Determine the [x, y] coordinate at the center of the cell enclosing the given text.  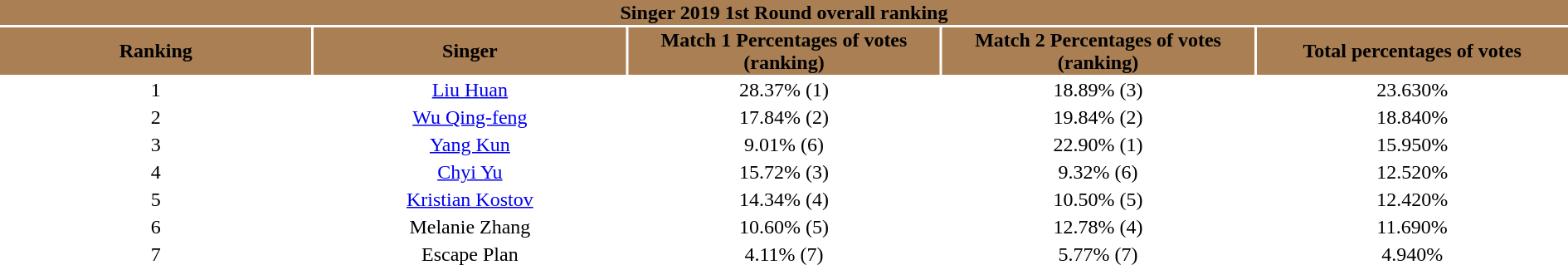
14.34% (4) [784, 199]
28.37% (1) [784, 90]
2 [156, 117]
23.630% [1412, 90]
Chyi Yu [470, 172]
Wu Qing-feng [470, 117]
22.90% (1) [1098, 145]
Singer 2019 1st Round overall ranking [784, 12]
12.520% [1412, 172]
1 [156, 90]
17.84% (2) [784, 117]
10.50% (5) [1098, 199]
12.78% (4) [1098, 227]
18.840% [1412, 117]
15.72% (3) [784, 172]
Match 1 Percentages of votes (ranking) [784, 52]
Kristian Kostov [470, 199]
10.60% (5) [784, 227]
18.89% (3) [1098, 90]
6 [156, 227]
Ranking [156, 52]
3 [156, 145]
15.950% [1412, 145]
4 [156, 172]
Yang Kun [470, 145]
Total percentages of votes [1412, 52]
Liu Huan [470, 90]
5 [156, 199]
Match 2 Percentages of votes (ranking) [1098, 52]
11.690% [1412, 227]
19.84% (2) [1098, 117]
12.420% [1412, 199]
9.01% (6) [784, 145]
9.32% (6) [1098, 172]
Melanie Zhang [470, 227]
Singer [470, 52]
